Output the (x, y) coordinate of the center of the cell containing the given text.  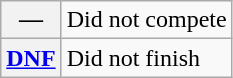
Did not compete (146, 20)
DNF (31, 58)
Did not finish (146, 58)
— (31, 20)
